Search for the cell housing the specified text and yield its [X, Y] center coordinate. 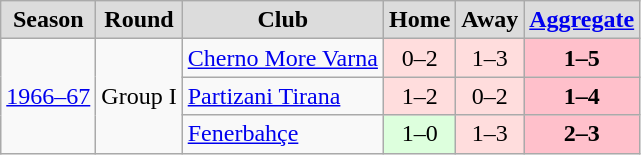
Away [490, 20]
Partizani Tirana [282, 96]
1–0 [419, 134]
1–4 [582, 96]
Group I [139, 96]
Home [419, 20]
Aggregate [582, 20]
Round [139, 20]
Cherno More Varna [282, 58]
1–2 [419, 96]
1966–67 [48, 96]
Season [48, 20]
Fenerbahçe [282, 134]
1–5 [582, 58]
2–3 [582, 134]
Club [282, 20]
